Search for the cell housing the specified text and yield its (x, y) center coordinate. 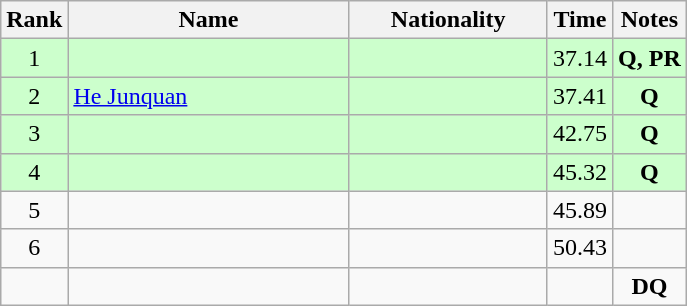
3 (34, 134)
50.43 (580, 248)
DQ (650, 286)
42.75 (580, 134)
45.89 (580, 210)
1 (34, 58)
He Junquan (208, 96)
45.32 (580, 172)
Name (208, 20)
5 (34, 210)
37.41 (580, 96)
Rank (34, 20)
Notes (650, 20)
Time (580, 20)
37.14 (580, 58)
Nationality (448, 20)
6 (34, 248)
2 (34, 96)
Q, PR (650, 58)
4 (34, 172)
